Provide the [x, y] coordinate of the cell's center where the given text is located.  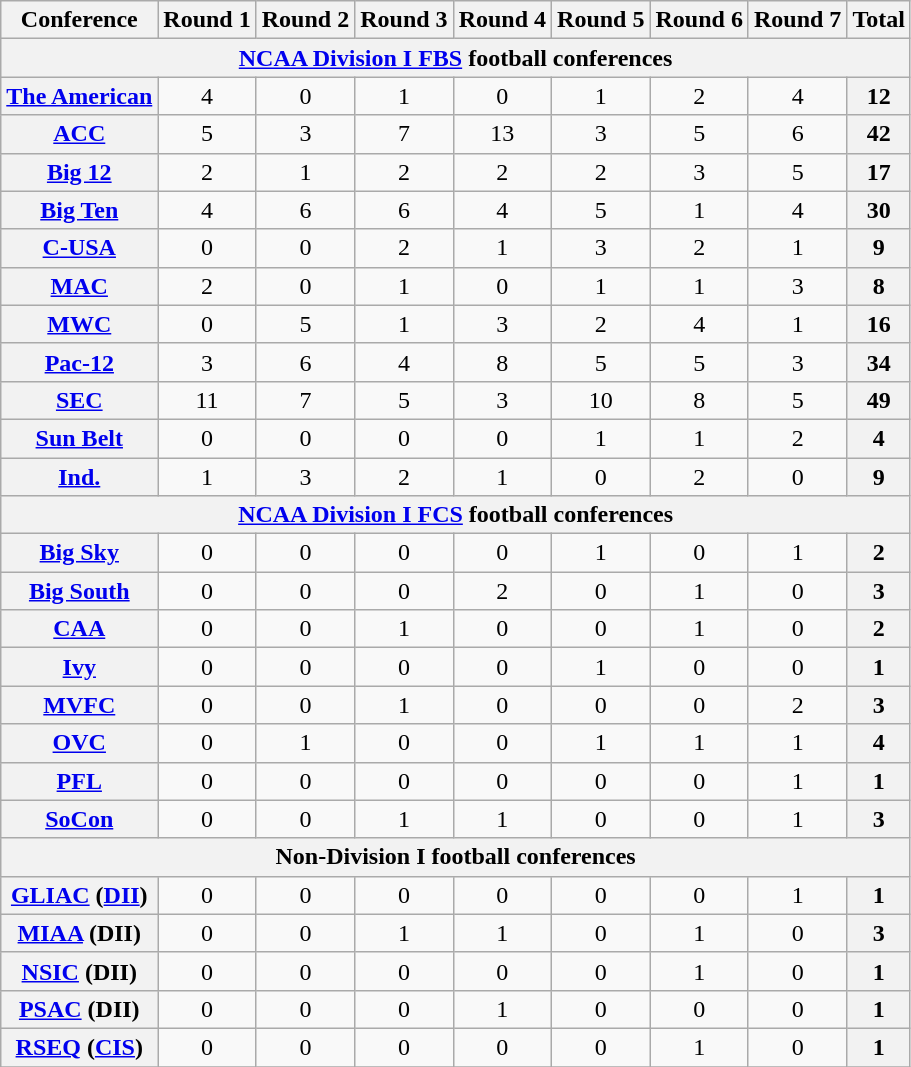
30 [879, 210]
SEC [80, 400]
Round 6 [699, 20]
Round 4 [502, 20]
Big Ten [80, 210]
11 [207, 400]
Round 1 [207, 20]
MIAA (DII) [80, 933]
C-USA [80, 248]
Round 7 [797, 20]
17 [879, 172]
PFL [80, 781]
Ivy [80, 667]
Non-Division I football conferences [456, 857]
12 [879, 96]
49 [879, 400]
MAC [80, 286]
42 [879, 134]
Sun Belt [80, 438]
Big 12 [80, 172]
NCAA Division I FBS football conferences [456, 58]
Round 2 [305, 20]
NCAA Division I FCS football conferences [456, 515]
CAA [80, 629]
PSAC (DII) [80, 1009]
16 [879, 324]
ACC [80, 134]
RSEQ (CIS) [80, 1047]
SoCon [80, 819]
Ind. [80, 477]
Conference [80, 20]
34 [879, 362]
Big South [80, 591]
MWC [80, 324]
The American [80, 96]
MVFC [80, 705]
Pac-12 [80, 362]
10 [601, 400]
Big Sky [80, 553]
Round 3 [404, 20]
GLIAC (DII) [80, 895]
Total [879, 20]
Round 5 [601, 20]
13 [502, 134]
NSIC (DII) [80, 971]
OVC [80, 743]
